Find where the given text appears and provide that cell's center as (x, y) coordinate. 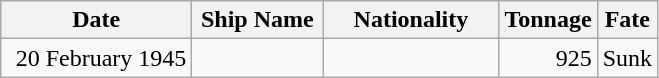
Sunk (627, 58)
Nationality (411, 20)
925 (548, 58)
Ship Name (258, 20)
20 February 1945 (96, 58)
Fate (627, 20)
Date (96, 20)
Tonnage (548, 20)
